Locate the cell with the specified text and output its [X, Y] center coordinate. 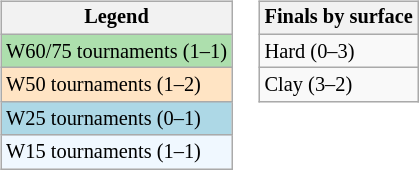
Legend [116, 18]
Clay (3–2) [339, 85]
Hard (0–3) [339, 51]
W50 tournaments (1–2) [116, 85]
W25 tournaments (0–1) [116, 119]
W60/75 tournaments (1–1) [116, 51]
W15 tournaments (1–1) [116, 152]
Finals by surface [339, 18]
